Determine the [X, Y] coordinate at the center of the cell enclosing the given text.  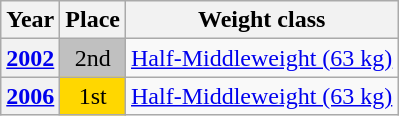
1st [93, 96]
2002 [30, 58]
Place [93, 20]
2006 [30, 96]
2nd [93, 58]
Year [30, 20]
Weight class [262, 20]
